Detect which cell encompasses the target text, then output its (X, Y) center coordinate. 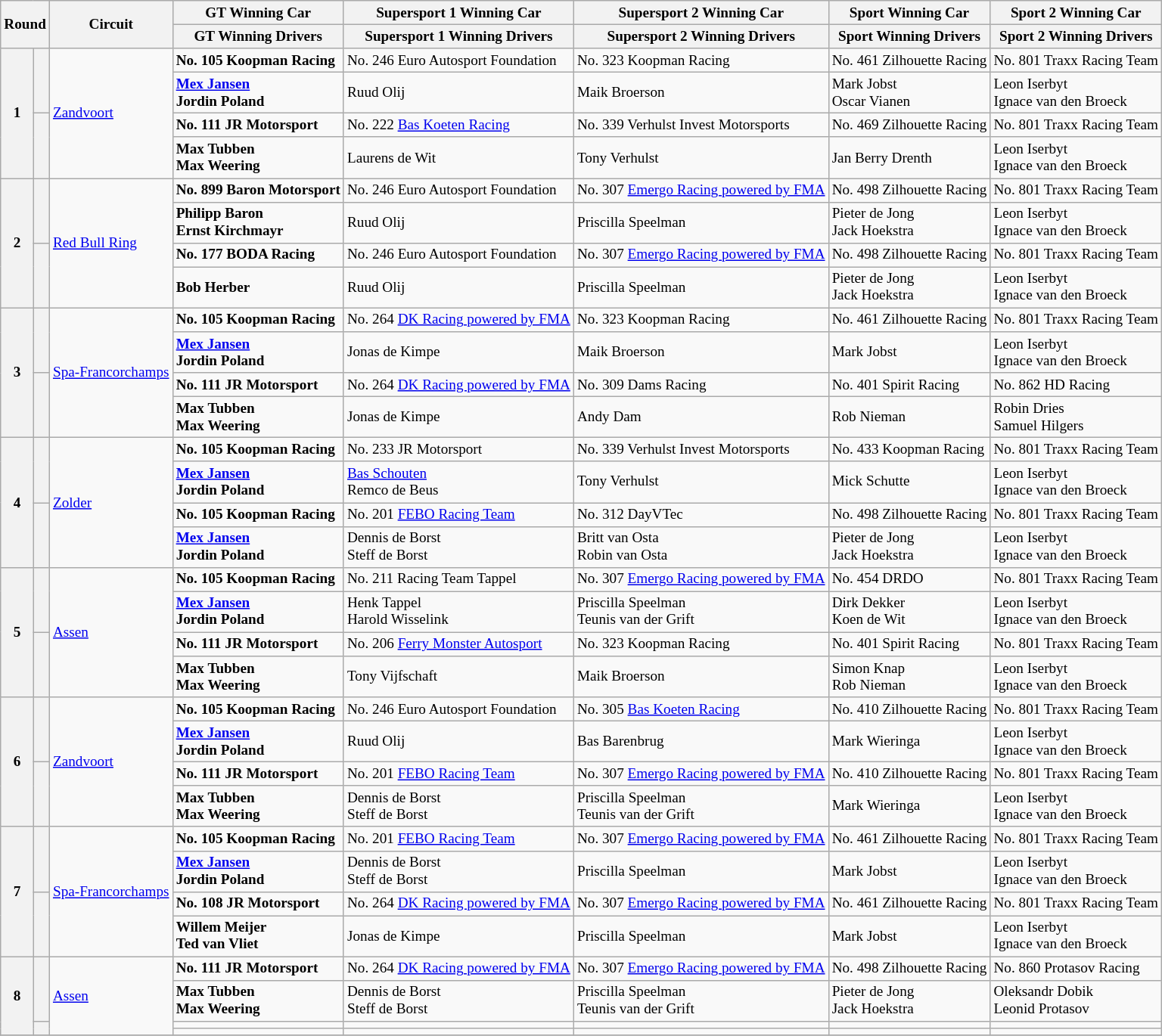
Bas Schouten Remco de Beus (458, 482)
No. 312 DayVTec (701, 514)
Supersport 2 Winning Drivers (701, 36)
Philipp Baron Ernst Kirchmayr (258, 222)
6 (17, 762)
Zolder (110, 503)
Robin Dries Samuel Hilgers (1076, 417)
No. 177 BODA Racing (258, 255)
2 (17, 243)
No. 206 Ferry Monster Autosport (458, 644)
5 (17, 632)
No. 860 Protasov Racing (1076, 969)
GT Winning Car (258, 13)
3 (17, 373)
Bas Barenbrug (701, 741)
7 (17, 892)
Henk Tappel Harold Wisselink (458, 612)
Andy Dam (701, 417)
Dirk Dekker Koen de Wit (909, 612)
Sport Winning Car (909, 13)
No. 108 JR Motorsport (258, 904)
No. 309 Dams Racing (701, 385)
8 (17, 996)
Jan Berry Drenth (909, 157)
Sport 2 Winning Drivers (1076, 36)
Willem Meijer Ted van Vliet (258, 936)
No. 899 Baron Motorsport (258, 190)
4 (17, 503)
No. 862 HD Racing (1076, 385)
No. 222 Bas Koeten Racing (458, 126)
No. 233 JR Motorsport (458, 450)
Red Bull Ring (110, 243)
Simon Knap Rob Nieman (909, 677)
Supersport 2 Winning Car (701, 13)
Sport 2 Winning Car (1076, 13)
Bob Herber (258, 287)
Rob Nieman (909, 417)
Supersport 1 Winning Drivers (458, 36)
GT Winning Drivers (258, 36)
Round (26, 24)
No. 305 Bas Koeten Racing (701, 709)
Circuit (110, 24)
Oleksandr Dobik Leonid Protasov (1076, 1000)
Mick Schutte (909, 482)
Sport Winning Drivers (909, 36)
No. 454 DRDO (909, 579)
Mark Jobst Oscar Vianen (909, 92)
No. 433 Koopman Racing (909, 450)
1 (17, 113)
Britt van Osta Robin van Osta (701, 547)
No. 211 Racing Team Tappel (458, 579)
Supersport 1 Winning Car (458, 13)
Tony Vijfschaft (458, 677)
Laurens de Wit (458, 157)
No. 469 Zilhouette Racing (909, 126)
